Find where the given text appears and provide that cell's center as (x, y) coordinate. 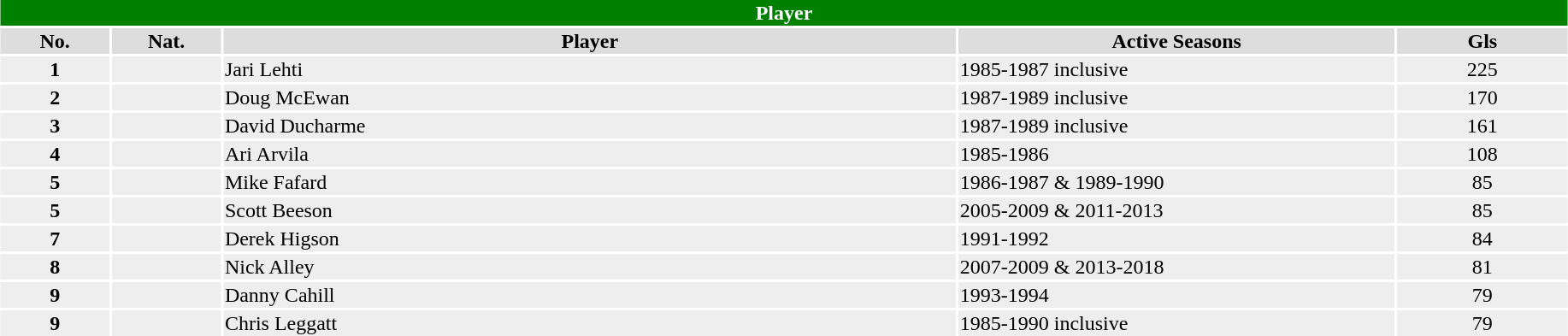
Chris Leggatt (590, 323)
1985-1987 inclusive (1176, 69)
Scott Beeson (590, 210)
Doug McEwan (590, 97)
Derek Higson (590, 239)
1991-1992 (1176, 239)
2007-2009 & 2013-2018 (1176, 267)
8 (55, 267)
Danny Cahill (590, 295)
1 (55, 69)
Mike Fafard (590, 182)
108 (1483, 154)
No. (55, 41)
2005-2009 & 2011-2013 (1176, 210)
81 (1483, 267)
225 (1483, 69)
7 (55, 239)
1986-1987 & 1989-1990 (1176, 182)
Active Seasons (1176, 41)
Ari Arvila (590, 154)
Gls (1483, 41)
4 (55, 154)
84 (1483, 239)
Nick Alley (590, 267)
1985-1990 inclusive (1176, 323)
David Ducharme (590, 126)
170 (1483, 97)
2 (55, 97)
Nat. (166, 41)
1985-1986 (1176, 154)
161 (1483, 126)
Jari Lehti (590, 69)
1993-1994 (1176, 295)
3 (55, 126)
